Capture the cell that displays the provided text and extract its (X, Y) central coordinate. 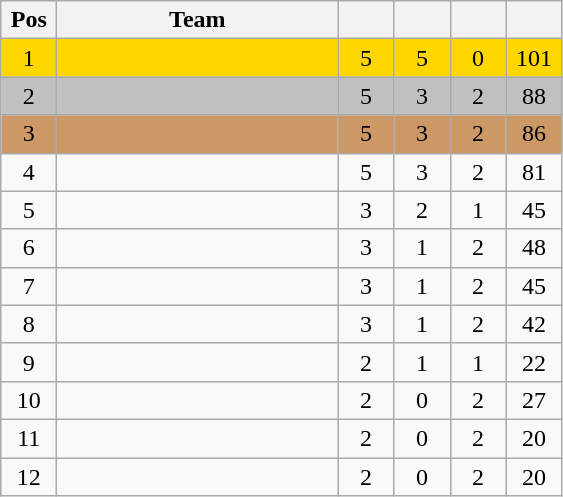
6 (29, 248)
42 (534, 324)
81 (534, 172)
Team (198, 20)
86 (534, 134)
12 (29, 477)
27 (534, 400)
7 (29, 286)
10 (29, 400)
22 (534, 362)
8 (29, 324)
101 (534, 58)
4 (29, 172)
88 (534, 96)
9 (29, 362)
48 (534, 248)
11 (29, 438)
Pos (29, 20)
